Extract the [X, Y] coordinate from the center of the cell holding the provided text.  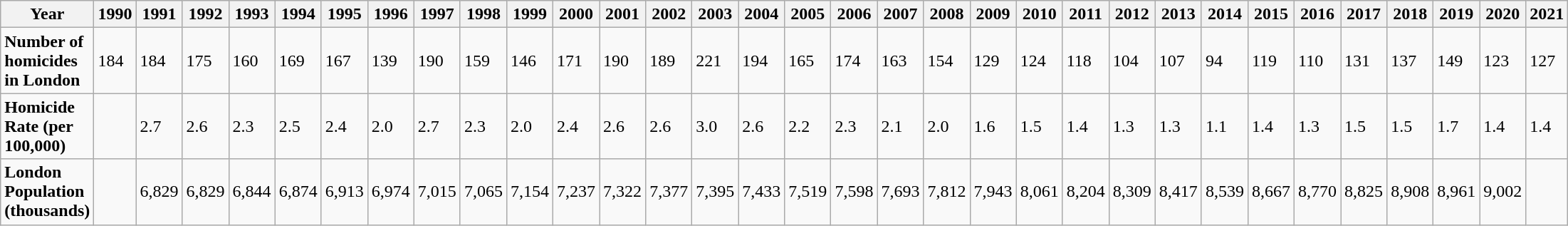
189 [669, 61]
Number of homicides in London [47, 61]
104 [1132, 61]
94 [1225, 61]
169 [298, 61]
167 [345, 61]
7,812 [947, 192]
7,377 [669, 192]
7,519 [807, 192]
2016 [1317, 14]
2014 [1225, 14]
1993 [252, 14]
8,204 [1085, 192]
123 [1502, 61]
165 [807, 61]
131 [1364, 61]
Homicide Rate (per 100,000) [47, 126]
163 [900, 61]
7,433 [762, 192]
7,322 [622, 192]
1997 [437, 14]
2.2 [807, 126]
6,913 [345, 192]
Year [47, 14]
2021 [1547, 14]
129 [993, 61]
1995 [345, 14]
2007 [900, 14]
8,417 [1178, 192]
221 [715, 61]
2019 [1457, 14]
146 [530, 61]
1.7 [1457, 126]
160 [252, 61]
7,015 [437, 192]
174 [854, 61]
7,598 [854, 192]
6,844 [252, 192]
8,961 [1457, 192]
2015 [1270, 14]
8,908 [1410, 192]
1999 [530, 14]
1992 [205, 14]
107 [1178, 61]
2004 [762, 14]
8,825 [1364, 192]
1994 [298, 14]
119 [1270, 61]
2012 [1132, 14]
6,874 [298, 192]
1991 [160, 14]
175 [205, 61]
7,065 [483, 192]
194 [762, 61]
8,667 [1270, 192]
8,539 [1225, 192]
7,693 [900, 192]
139 [390, 61]
2005 [807, 14]
118 [1085, 61]
2011 [1085, 14]
2006 [854, 14]
2013 [1178, 14]
2002 [669, 14]
7,237 [575, 192]
9,002 [1502, 192]
2009 [993, 14]
2.5 [298, 126]
3.0 [715, 126]
137 [1410, 61]
2001 [622, 14]
8,309 [1132, 192]
7,943 [993, 192]
2017 [1364, 14]
110 [1317, 61]
2.1 [900, 126]
149 [1457, 61]
7,154 [530, 192]
124 [1040, 61]
1996 [390, 14]
2010 [1040, 14]
2020 [1502, 14]
1998 [483, 14]
1.6 [993, 126]
1990 [115, 14]
6,974 [390, 192]
154 [947, 61]
171 [575, 61]
8,061 [1040, 192]
1.1 [1225, 126]
159 [483, 61]
2000 [575, 14]
8,770 [1317, 192]
7,395 [715, 192]
2018 [1410, 14]
2008 [947, 14]
London Population (thousands) [47, 192]
127 [1547, 61]
2003 [715, 14]
